Provide the (x, y) coordinate of the cell's center where the given text is located.  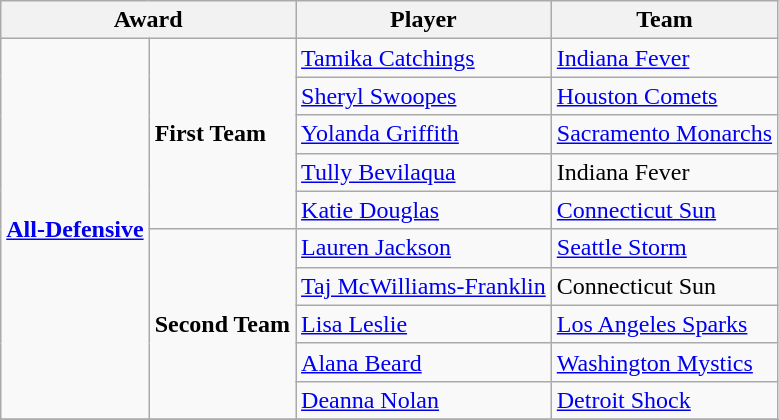
All-Defensive (75, 230)
Lisa Leslie (424, 324)
Team (664, 20)
Sacramento Monarchs (664, 134)
Taj McWilliams-Franklin (424, 286)
Tamika Catchings (424, 58)
Award (148, 20)
Katie Douglas (424, 210)
Alana Beard (424, 362)
Tully Bevilaqua (424, 172)
Player (424, 20)
Detroit Shock (664, 400)
Deanna Nolan (424, 400)
Houston Comets (664, 96)
Seattle Storm (664, 248)
Los Angeles Sparks (664, 324)
Lauren Jackson (424, 248)
First Team (222, 134)
Second Team (222, 324)
Sheryl Swoopes (424, 96)
Yolanda Griffith (424, 134)
Washington Mystics (664, 362)
